Identify which cell holds the provided text, then report its (x, y) central coordinate. 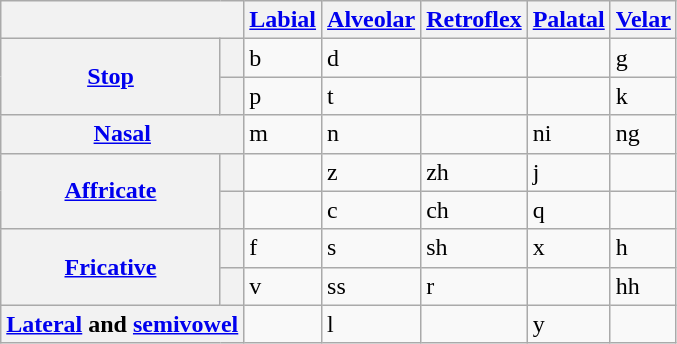
ss (372, 286)
ng (643, 134)
h (643, 248)
b (283, 58)
zh (474, 172)
Velar (643, 20)
r (474, 286)
q (568, 210)
l (372, 324)
c (372, 210)
z (372, 172)
Palatal (568, 20)
n (372, 134)
m (283, 134)
f (283, 248)
Affricate (110, 191)
Labial (283, 20)
Retroflex (474, 20)
x (568, 248)
sh (474, 248)
Nasal (122, 134)
Lateral and semivowel (122, 324)
t (372, 96)
Stop (110, 77)
j (568, 172)
y (568, 324)
k (643, 96)
Alveolar (372, 20)
ni (568, 134)
Fricative (110, 267)
hh (643, 286)
ch (474, 210)
p (283, 96)
s (372, 248)
g (643, 58)
v (283, 286)
d (372, 58)
